From the cell containing the given text, extract its center point as (X, Y) coordinate. 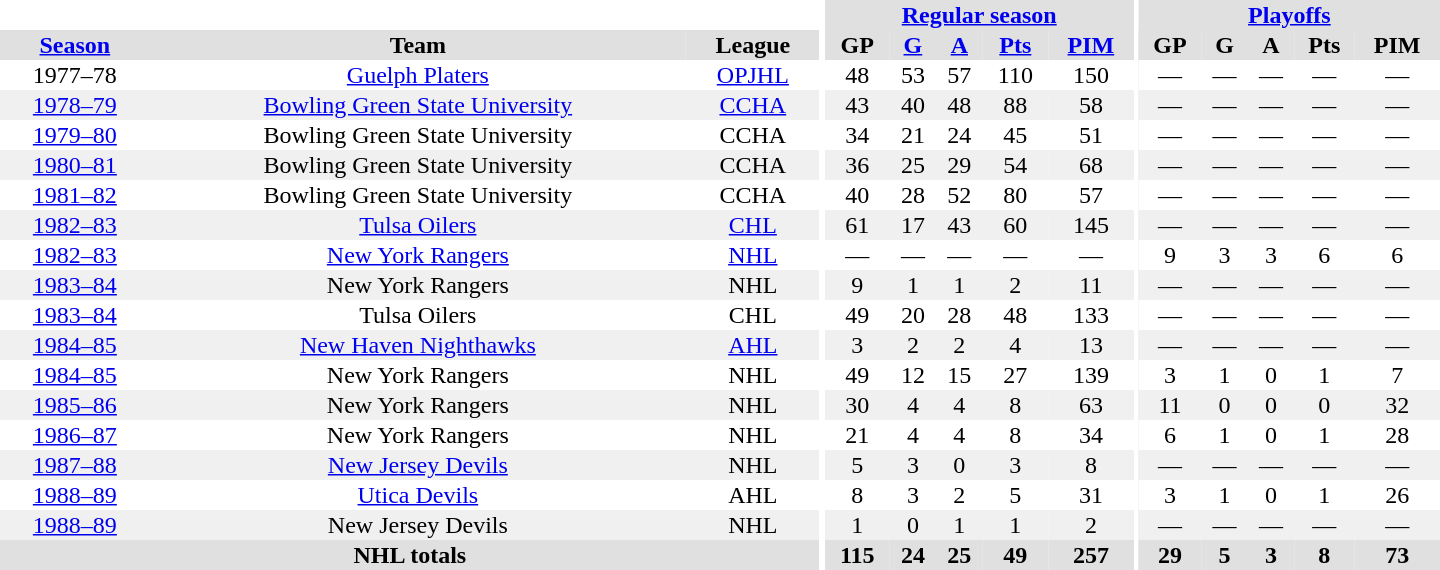
1985–86 (75, 405)
1979–80 (75, 135)
1986–87 (75, 435)
New Haven Nighthawks (418, 345)
61 (858, 225)
52 (959, 195)
Regular season (980, 15)
110 (1016, 75)
Team (418, 45)
60 (1016, 225)
31 (1090, 495)
53 (913, 75)
26 (1397, 495)
133 (1090, 315)
12 (913, 375)
Season (75, 45)
145 (1090, 225)
51 (1090, 135)
20 (913, 315)
League (753, 45)
150 (1090, 75)
88 (1016, 105)
73 (1397, 555)
Utica Devils (418, 495)
115 (858, 555)
80 (1016, 195)
1981–82 (75, 195)
68 (1090, 165)
Playoffs (1290, 15)
45 (1016, 135)
139 (1090, 375)
NHL totals (410, 555)
27 (1016, 375)
1977–78 (75, 75)
OPJHL (753, 75)
1978–79 (75, 105)
54 (1016, 165)
36 (858, 165)
32 (1397, 405)
58 (1090, 105)
17 (913, 225)
30 (858, 405)
63 (1090, 405)
257 (1090, 555)
15 (959, 375)
7 (1397, 375)
13 (1090, 345)
1980–81 (75, 165)
Guelph Platers (418, 75)
1987–88 (75, 465)
